Return the (x, y) coordinate for the center point of the cell that contains the specified text.  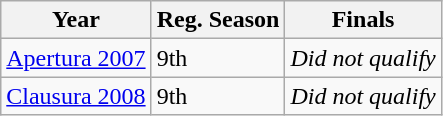
Apertura 2007 (76, 58)
Year (76, 20)
Clausura 2008 (76, 96)
Reg. Season (218, 20)
Finals (363, 20)
